Detect which cell encompasses the target text, then output its (X, Y) center coordinate. 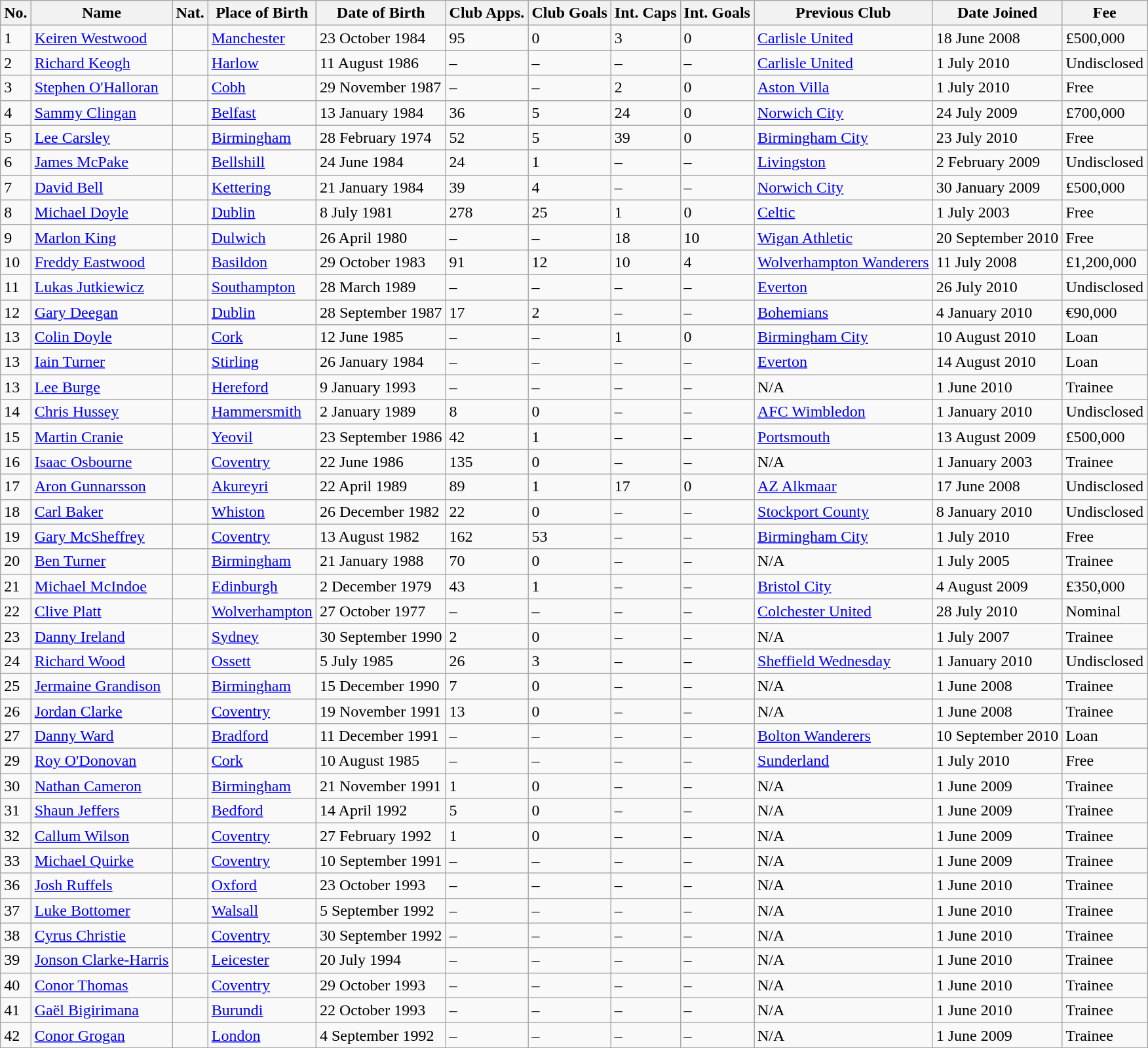
13 August 1982 (381, 536)
11 July 2008 (997, 262)
22 June 1986 (381, 462)
Whiston (262, 512)
2 January 1989 (381, 412)
Carl Baker (102, 512)
13 August 2009 (997, 437)
26 July 2010 (997, 287)
Jermaine Grandison (102, 686)
41 (16, 1010)
Michael Doyle (102, 212)
Luke Bottomer (102, 910)
Harlow (262, 63)
27 (16, 736)
Walsall (262, 910)
70 (487, 561)
Livingston (843, 162)
52 (487, 138)
40 (16, 985)
Gaël Bigirimana (102, 1010)
Nat. (190, 13)
27 February 1992 (381, 836)
32 (16, 836)
Bellshill (262, 162)
Josh Ruffels (102, 886)
18 June 2008 (997, 38)
26 January 1984 (381, 362)
No. (16, 13)
30 September 1992 (381, 935)
28 July 2010 (997, 611)
14 April 1992 (381, 811)
29 (16, 761)
20 September 2010 (997, 237)
4 January 2010 (997, 312)
8 January 2010 (997, 512)
Burundi (262, 1010)
14 (16, 412)
Freddy Eastwood (102, 262)
12 June 1985 (381, 337)
Clive Platt (102, 611)
17 June 2008 (997, 487)
Wolverhampton (262, 611)
23 October 1993 (381, 886)
1 July 2007 (997, 636)
Keiren Westwood (102, 38)
31 (16, 811)
95 (487, 38)
30 January 2009 (997, 187)
AFC Wimbledon (843, 412)
21 January 1984 (381, 187)
Shaun Jeffers (102, 811)
Belfast (262, 113)
Bohemians (843, 312)
22 April 1989 (381, 487)
Bedford (262, 811)
Previous Club (843, 13)
24 July 2009 (997, 113)
2 February 2009 (997, 162)
Bolton Wanderers (843, 736)
Wigan Athletic (843, 237)
Wolverhampton Wanderers (843, 262)
37 (16, 910)
23 (16, 636)
Callum Wilson (102, 836)
33 (16, 861)
6 (16, 162)
28 September 1987 (381, 312)
Roy O'Donovan (102, 761)
135 (487, 462)
Colin Doyle (102, 337)
10 August 1985 (381, 761)
Sydney (262, 636)
Chris Hussey (102, 412)
28 February 1974 (381, 138)
James McPake (102, 162)
10 September 2010 (997, 736)
9 January 1993 (381, 387)
Edinburgh (262, 586)
1 July 2005 (997, 561)
Cobh (262, 88)
Nominal (1105, 611)
Jordan Clarke (102, 711)
Richard Wood (102, 661)
Sunderland (843, 761)
23 September 1986 (381, 437)
11 August 1986 (381, 63)
Michael McIndoe (102, 586)
Club Apps. (487, 13)
Southampton (262, 287)
Lukas Jutkiewicz (102, 287)
Ossett (262, 661)
Place of Birth (262, 13)
Nathan Cameron (102, 786)
AZ Alkmaar (843, 487)
£350,000 (1105, 586)
21 (16, 586)
4 August 2009 (997, 586)
Stephen O'Halloran (102, 88)
28 March 1989 (381, 287)
Fee (1105, 13)
Iain Turner (102, 362)
Conor Thomas (102, 985)
15 (16, 437)
Bradford (262, 736)
22 October 1993 (381, 1010)
Leicester (262, 960)
Richard Keogh (102, 63)
Aron Gunnarsson (102, 487)
43 (487, 586)
Sheffield Wednesday (843, 661)
Gary Deegan (102, 312)
21 November 1991 (381, 786)
Aston Villa (843, 88)
30 (16, 786)
26 December 1982 (381, 512)
38 (16, 935)
Lee Carsley (102, 138)
23 October 1984 (381, 38)
Date of Birth (381, 13)
Danny Ward (102, 736)
London (262, 1035)
Hammersmith (262, 412)
16 (16, 462)
£1,200,000 (1105, 262)
23 July 2010 (997, 138)
Int. Goals (717, 13)
15 December 1990 (381, 686)
Michael Quirke (102, 861)
1 July 2003 (997, 212)
Gary McSheffrey (102, 536)
1 January 2003 (997, 462)
27 October 1977 (381, 611)
9 (16, 237)
Sammy Clingan (102, 113)
13 January 1984 (381, 113)
Jonson Clarke-Harris (102, 960)
Marlon King (102, 237)
Basildon (262, 262)
Isaac Osbourne (102, 462)
€90,000 (1105, 312)
Manchester (262, 38)
30 September 1990 (381, 636)
89 (487, 487)
Kettering (262, 187)
£700,000 (1105, 113)
11 December 1991 (381, 736)
11 (16, 287)
Hereford (262, 387)
14 August 2010 (997, 362)
5 July 1985 (381, 661)
20 (16, 561)
Stockport County (843, 512)
26 April 1980 (381, 237)
19 November 1991 (381, 711)
David Bell (102, 187)
Akureyri (262, 487)
162 (487, 536)
Name (102, 13)
29 November 1987 (381, 88)
20 July 1994 (381, 960)
Portsmouth (843, 437)
29 October 1993 (381, 985)
Yeovil (262, 437)
91 (487, 262)
19 (16, 536)
Conor Grogan (102, 1035)
Date Joined (997, 13)
10 August 2010 (997, 337)
53 (569, 536)
Oxford (262, 886)
5 September 1992 (381, 910)
21 January 1988 (381, 561)
Colchester United (843, 611)
Cyrus Christie (102, 935)
4 September 1992 (381, 1035)
Int. Caps (645, 13)
Dulwich (262, 237)
29 October 1983 (381, 262)
Danny Ireland (102, 636)
Martin Cranie (102, 437)
Bristol City (843, 586)
Lee Burge (102, 387)
10 September 1991 (381, 861)
8 July 1981 (381, 212)
Ben Turner (102, 561)
2 December 1979 (381, 586)
Club Goals (569, 13)
Celtic (843, 212)
24 June 1984 (381, 162)
Stirling (262, 362)
278 (487, 212)
